Return (x, y) of the center of cell containing provided text 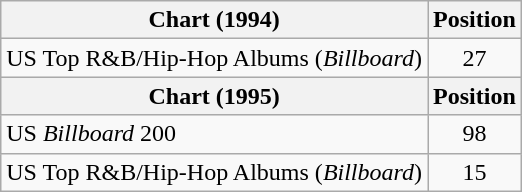
98 (475, 134)
Chart (1994) (214, 20)
15 (475, 172)
US Billboard 200 (214, 134)
Chart (1995) (214, 96)
27 (475, 58)
